Identify which cell holds the provided text, then report its (X, Y) central coordinate. 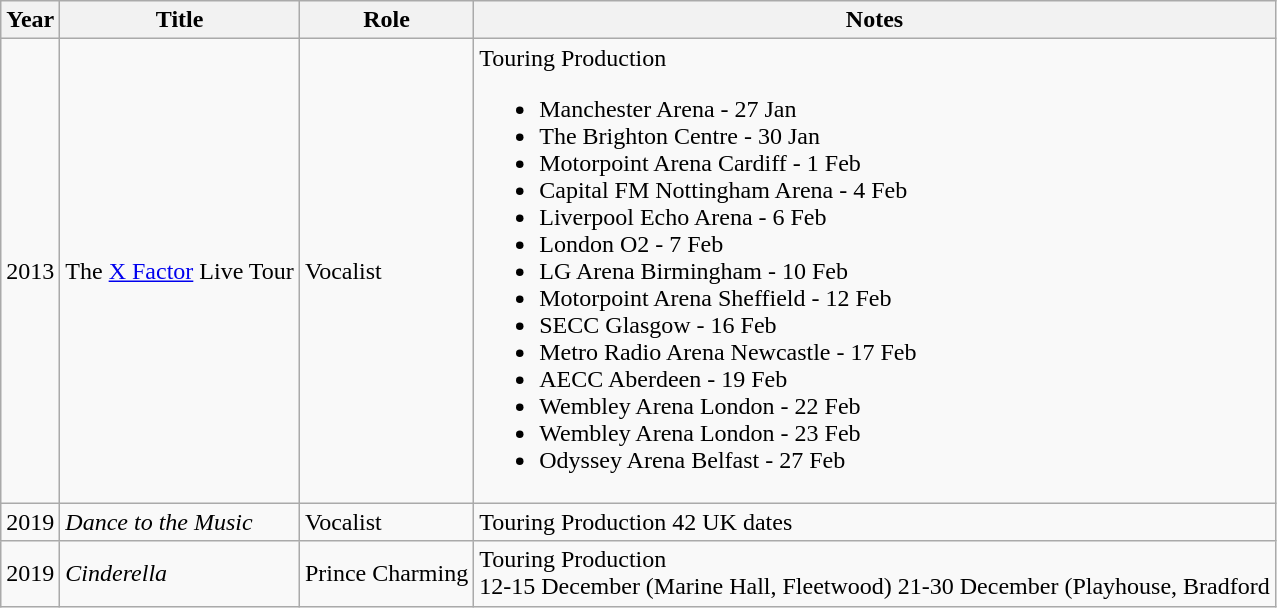
2013 (30, 271)
The X Factor Live Tour (180, 271)
Cinderella (180, 574)
Prince Charming (386, 574)
Touring Production12-15 December (Marine Hall, Fleetwood) 21-30 December (Playhouse, Bradford (874, 574)
Notes (874, 20)
Title (180, 20)
Dance to the Music (180, 522)
Touring Production 42 UK dates (874, 522)
Year (30, 20)
Role (386, 20)
